From the cell containing the given text, extract its center point as [x, y] coordinate. 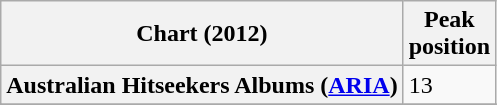
Chart (2012) [202, 34]
Australian Hitseekers Albums (ARIA) [202, 85]
Peakposition [449, 34]
13 [449, 85]
